Capture the cell that displays the provided text and extract its [x, y] central coordinate. 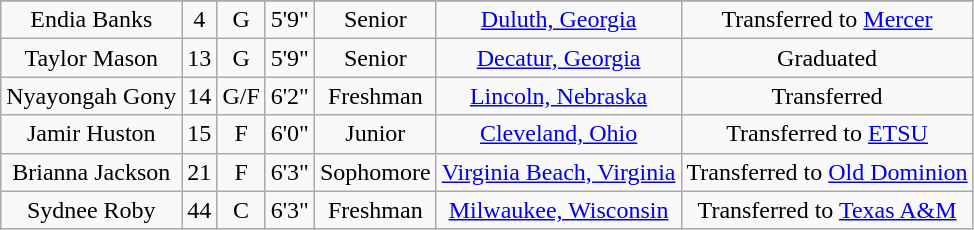
Jamir Huston [92, 134]
21 [200, 172]
44 [200, 210]
Nyayongah Gony [92, 96]
Cleveland, Ohio [558, 134]
Decatur, Georgia [558, 58]
Transferred to Old Dominion [827, 172]
Endia Banks [92, 20]
Sydnee Roby [92, 210]
Junior [375, 134]
15 [200, 134]
G/F [241, 96]
Virginia Beach, Virginia [558, 172]
Transferred to Mercer [827, 20]
6'2" [290, 96]
Brianna Jackson [92, 172]
C [241, 210]
Sophomore [375, 172]
Transferred to ETSU [827, 134]
14 [200, 96]
13 [200, 58]
Milwaukee, Wisconsin [558, 210]
Lincoln, Nebraska [558, 96]
Graduated [827, 58]
Duluth, Georgia [558, 20]
4 [200, 20]
6'0" [290, 134]
Taylor Mason [92, 58]
Transferred [827, 96]
Transferred to Texas A&M [827, 210]
